Search for the cell housing the specified text and yield its [X, Y] center coordinate. 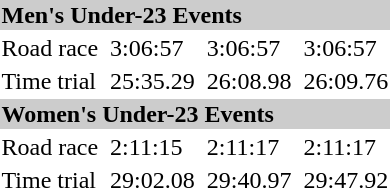
Men's Under-23 Events [195, 15]
Time trial [50, 81]
26:09.76 [346, 81]
25:35.29 [153, 81]
2:11:15 [153, 147]
26:08.98 [249, 81]
Women's Under-23 Events [195, 114]
